Return (X, Y) of the center of cell containing provided text 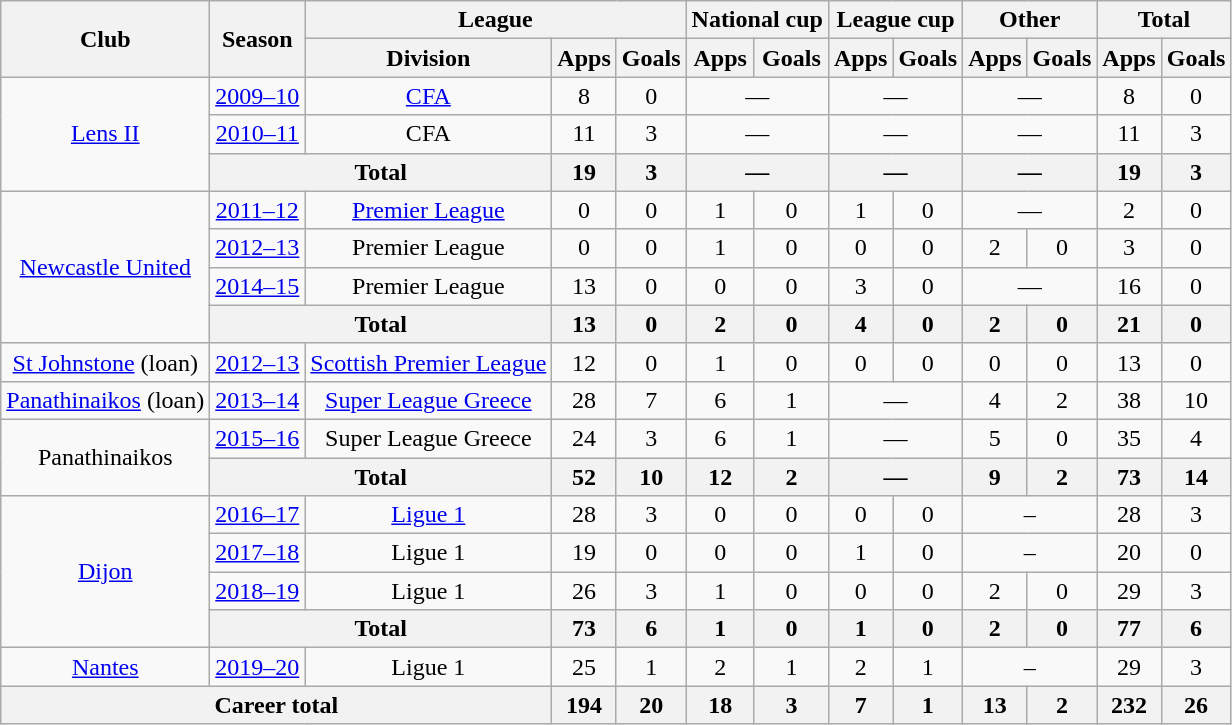
21 (1129, 324)
2017–18 (258, 553)
Scottish Premier League (428, 362)
Newcastle United (106, 267)
2016–17 (258, 515)
2011–12 (258, 210)
14 (1196, 477)
St Johnstone (loan) (106, 362)
League (496, 20)
National cup (757, 20)
Dijon (106, 572)
232 (1129, 705)
2015–16 (258, 438)
194 (584, 705)
Panathinaikos (106, 457)
Panathinaikos (loan) (106, 400)
16 (1129, 286)
2010–11 (258, 134)
18 (720, 705)
Career total (276, 705)
24 (584, 438)
Club (106, 39)
2018–19 (258, 591)
5 (995, 438)
9 (995, 477)
77 (1129, 629)
League cup (895, 20)
2014–15 (258, 286)
35 (1129, 438)
Lens II (106, 134)
2013–14 (258, 400)
38 (1129, 400)
2009–10 (258, 96)
52 (584, 477)
2019–20 (258, 667)
Division (428, 58)
25 (584, 667)
Season (258, 39)
Nantes (106, 667)
Other (1030, 20)
